Output the (X, Y) coordinate of the center of the cell containing the given text.  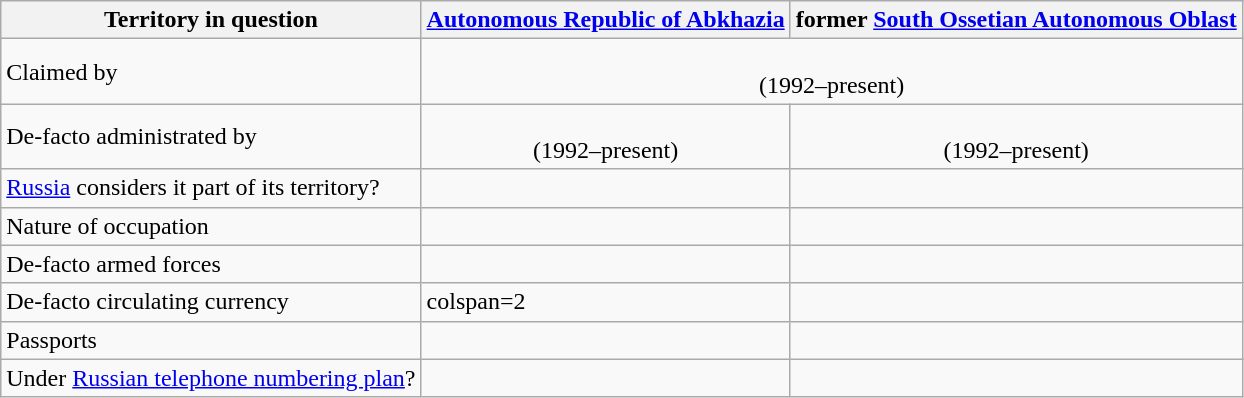
Russia considers it part of its territory? (211, 188)
Autonomous Republic of Abkhazia (606, 20)
Nature of occupation (211, 226)
De-facto circulating currency (211, 302)
De-facto administrated by (211, 136)
Territory in question (211, 20)
former South Ossetian Autonomous Oblast (1016, 20)
De-facto armed forces (211, 264)
Passports (211, 340)
Under Russian telephone numbering plan? (211, 378)
Claimed by (211, 72)
colspan=2 (606, 302)
